Scan for the cell matching the given text and deliver its (X, Y) coordinate at center. 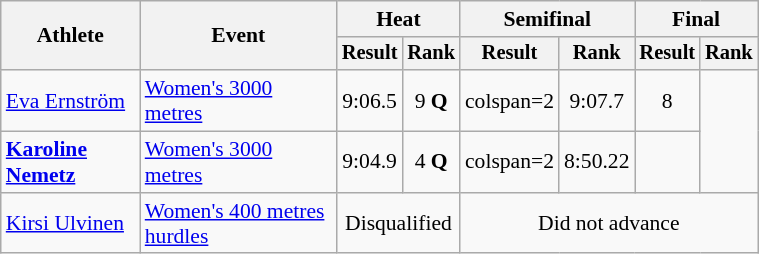
9:07.7 (596, 100)
Disqualified (398, 224)
Athlete (70, 36)
Final (696, 19)
Heat (398, 19)
4 Q (431, 162)
Eva Ernström (70, 100)
Women's 400 metres hurdles (238, 224)
9:06.5 (370, 100)
Kirsi Ulvinen (70, 224)
Semifinal (548, 19)
8 (667, 100)
8:50.22 (596, 162)
9:04.9 (370, 162)
9 Q (431, 100)
Did not advance (609, 224)
Event (238, 36)
Karoline Nemetz (70, 162)
